Return (X, Y) of the center of cell containing provided text 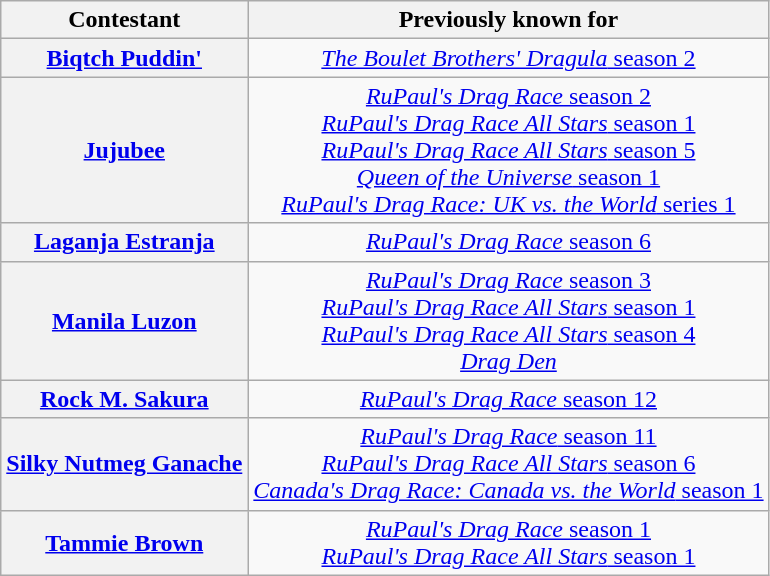
RuPaul's Drag Race season 1RuPaul's Drag Race All Stars season 1 (508, 542)
Contestant (124, 20)
Jujubee (124, 150)
Manila Luzon (124, 320)
Previously known for (508, 20)
RuPaul's Drag Race season 11RuPaul's Drag Race All Stars season 6Canada's Drag Race: Canada vs. the World season 1 (508, 464)
Rock M. Sakura (124, 399)
RuPaul's Drag Race season 3RuPaul's Drag Race All Stars season 1RuPaul's Drag Race All Stars season 4Drag Den (508, 320)
Laganja Estranja (124, 242)
RuPaul's Drag Race season 12 (508, 399)
Biqtch Puddin' (124, 58)
Tammie Brown (124, 542)
The Boulet Brothers' Dragula season 2 (508, 58)
Silky Nutmeg Ganache (124, 464)
RuPaul's Drag Race season 6 (508, 242)
